Pinpoint the cell where the given text exists, returning its (X, Y) midpoint coordinate. 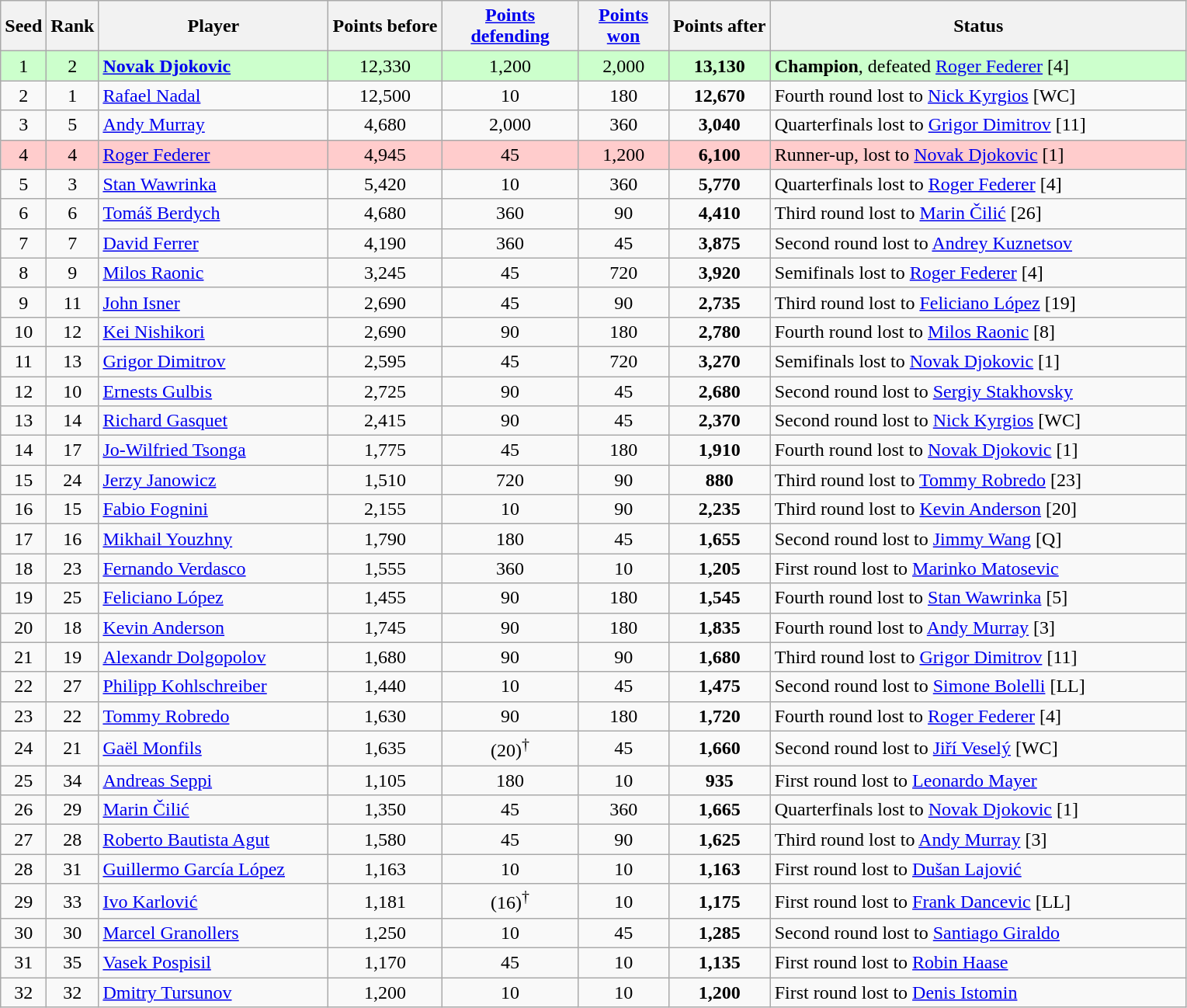
Second round lost to Sergiy Stakhovsky (978, 391)
4,190 (385, 243)
Champion, defeated Roger Federer [4] (978, 66)
Milos Raonic (213, 273)
Quarterfinals lost to Novak Djokovic [1] (978, 810)
Guillermo García López (213, 869)
1,455 (385, 598)
Status (978, 26)
Rank (73, 26)
1,285 (719, 933)
20 (23, 627)
Third round lost to Feliciano López [19] (978, 302)
1,181 (385, 901)
1,475 (719, 686)
2,235 (719, 509)
2,595 (385, 361)
5,420 (385, 184)
Points before (385, 26)
Fabio Fognini (213, 509)
Alexandr Dolgopolov (213, 657)
3,875 (719, 243)
26 (23, 810)
Jerzy Janowicz (213, 480)
880 (719, 480)
Semifinals lost to Novak Djokovic [1] (978, 361)
Fourth round lost to Nick Kyrgios [WC] (978, 96)
Quarterfinals lost to Grigor Dimitrov [11] (978, 125)
Second round lost to Nick Kyrgios [WC] (978, 421)
2,155 (385, 509)
John Isner (213, 302)
935 (719, 780)
Fernando Verdasco (213, 568)
Quarterfinals lost to Roger Federer [4] (978, 184)
2,680 (719, 391)
2,735 (719, 302)
Gaël Monfils (213, 749)
Ivo Karlović (213, 901)
Second round lost to Andrey Kuznetsov (978, 243)
1,745 (385, 627)
12,330 (385, 66)
1,250 (385, 933)
Andreas Seppi (213, 780)
1,440 (385, 686)
Second round lost to Simone Bolelli [LL] (978, 686)
Kevin Anderson (213, 627)
Points defending (510, 26)
35 (73, 963)
First round lost to Robin Haase (978, 963)
Second round lost to Jimmy Wang [Q] (978, 539)
First round lost to Frank Dancevic [LL] (978, 901)
Marcel Granollers (213, 933)
Points won (623, 26)
(20)† (510, 749)
Mikhail Youzhny (213, 539)
Roberto Bautista Agut (213, 839)
First round lost to Dušan Lajović (978, 869)
1,545 (719, 598)
2,370 (719, 421)
Dmitry Tursunov (213, 992)
1,105 (385, 780)
34 (73, 780)
1,510 (385, 480)
(16)† (510, 901)
Fourth round lost to Milos Raonic [8] (978, 332)
1,835 (719, 627)
Novak Djokovic (213, 66)
1,580 (385, 839)
Seed (23, 26)
Fourth round lost to Andy Murray [3] (978, 627)
1,665 (719, 810)
Third round lost to Grigor Dimitrov [11] (978, 657)
33 (73, 901)
Stan Wawrinka (213, 184)
Semifinals lost to Roger Federer [4] (978, 273)
Marin Čilić (213, 810)
1,170 (385, 963)
First round lost to Marinko Matosevic (978, 568)
Third round lost to Kevin Anderson [20] (978, 509)
Third round lost to Marin Čilić [26] (978, 214)
2,415 (385, 421)
1,910 (719, 450)
4,410 (719, 214)
Ernests Gulbis (213, 391)
1,625 (719, 839)
Kei Nishikori (213, 332)
3,040 (719, 125)
3,270 (719, 361)
Jo-Wilfried Tsonga (213, 450)
1,350 (385, 810)
3,920 (719, 273)
Grigor Dimitrov (213, 361)
8 (23, 273)
1,135 (719, 963)
4,945 (385, 155)
Player (213, 26)
Feliciano López (213, 598)
Tommy Robredo (213, 716)
1,660 (719, 749)
1,175 (719, 901)
1,790 (385, 539)
2,725 (385, 391)
Second round lost to Santiago Giraldo (978, 933)
Philipp Kohlschreiber (213, 686)
1,635 (385, 749)
David Ferrer (213, 243)
12,500 (385, 96)
12,670 (719, 96)
Richard Gasquet (213, 421)
Third round lost to Andy Murray [3] (978, 839)
1,655 (719, 539)
Andy Murray (213, 125)
1,775 (385, 450)
Rafael Nadal (213, 96)
Second round lost to Jiří Veselý [WC] (978, 749)
Fourth round lost to Novak Djokovic [1] (978, 450)
First round lost to Leonardo Mayer (978, 780)
Fourth round lost to Roger Federer [4] (978, 716)
Vasek Pospisil (213, 963)
1,630 (385, 716)
Third round lost to Tommy Robredo [23] (978, 480)
3,245 (385, 273)
First round lost to Denis Istomin (978, 992)
Tomáš Berdych (213, 214)
5,770 (719, 184)
2,780 (719, 332)
13,130 (719, 66)
6,100 (719, 155)
1,555 (385, 568)
1,720 (719, 716)
Roger Federer (213, 155)
Points after (719, 26)
Runner-up, lost to Novak Djokovic [1] (978, 155)
1,205 (719, 568)
Fourth round lost to Stan Wawrinka [5] (978, 598)
